For the text-containing cell, return its midpoint in (X, Y) coordinate format. 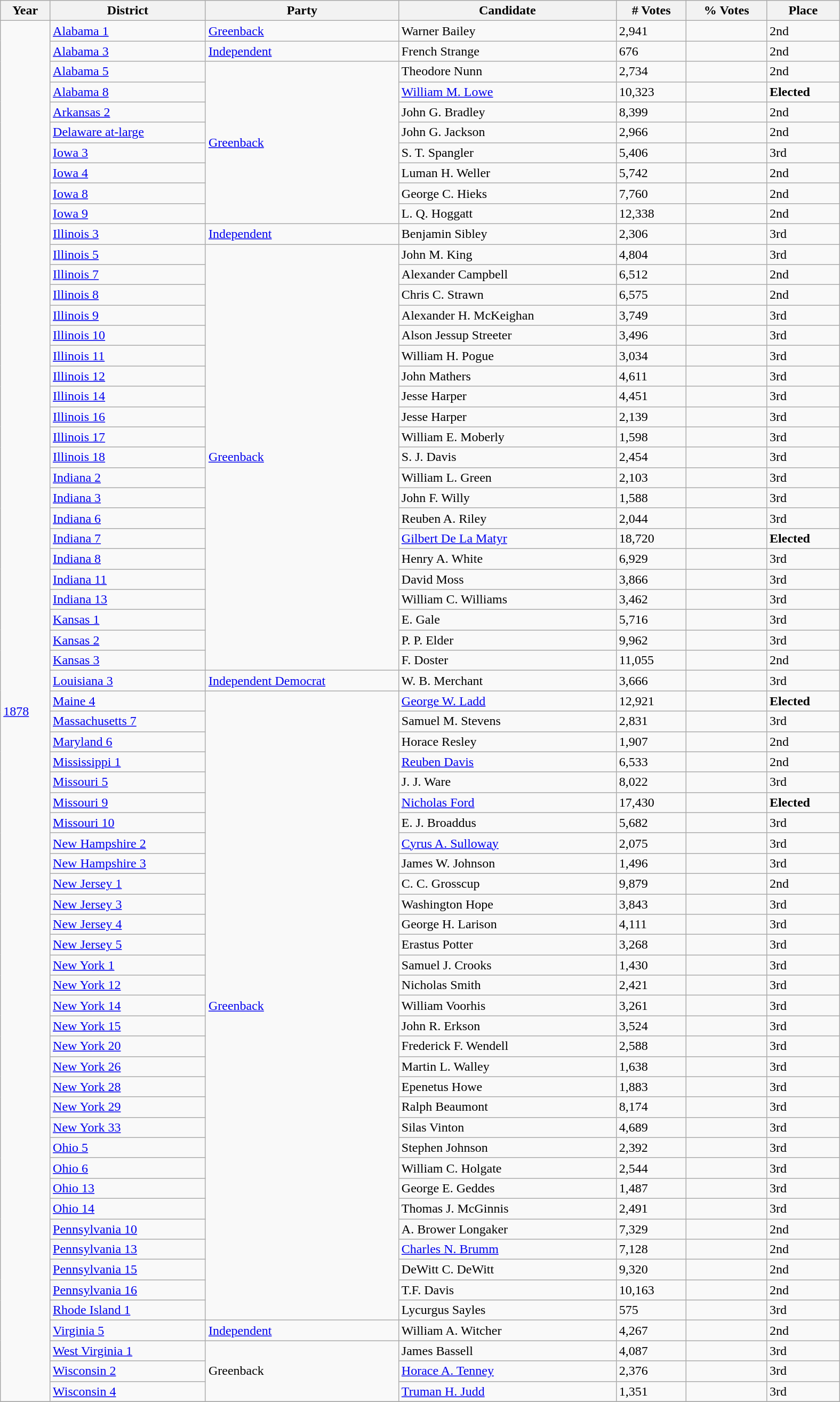
4,451 (651, 396)
Reuben A. Riley (507, 518)
2,491 (651, 1208)
Virginia 5 (128, 1331)
4,087 (651, 1351)
Ohio 6 (128, 1168)
7,329 (651, 1229)
7,128 (651, 1249)
5,742 (651, 173)
Erastus Potter (507, 945)
New York 28 (128, 1087)
Louisiana 3 (128, 681)
New York 33 (128, 1127)
T.F. Davis (507, 1290)
William E. Moberly (507, 437)
David Moss (507, 579)
5,406 (651, 153)
William C. Holgate (507, 1168)
Maryland 6 (128, 742)
West Virginia 1 (128, 1351)
W. B. Merchant (507, 681)
William C. Williams (507, 600)
3,843 (651, 904)
Horace A. Tenney (507, 1371)
Illinois 14 (128, 396)
2,392 (651, 1148)
Alabama 5 (128, 71)
New Jersey 4 (128, 925)
John G. Bradley (507, 112)
George E. Geddes (507, 1188)
2,103 (651, 477)
E. Gale (507, 620)
Benjamin Sibley (507, 234)
Wisconsin 4 (128, 1391)
4,689 (651, 1127)
Indiana 2 (128, 477)
New Hampshire 3 (128, 863)
Illinois 10 (128, 336)
John G. Jackson (507, 132)
1,907 (651, 742)
William L. Green (507, 477)
Epenetus Howe (507, 1087)
12,921 (651, 701)
Ohio 5 (128, 1148)
4,804 (651, 254)
Alexander H. McKeighan (507, 315)
Cyrus A. Sulloway (507, 843)
French Strange (507, 51)
17,430 (651, 802)
1,883 (651, 1087)
2,376 (651, 1371)
William M. Lowe (507, 92)
6,575 (651, 295)
2,966 (651, 132)
11,055 (651, 660)
10,323 (651, 92)
John Mathers (507, 376)
Illinois 5 (128, 254)
2,544 (651, 1168)
4,111 (651, 925)
Horace Resley (507, 742)
Samuel J. Crooks (507, 965)
Kansas 2 (128, 640)
Candidate (507, 11)
New York 12 (128, 985)
Ohio 13 (128, 1188)
C. C. Grosscup (507, 883)
J. J. Ware (507, 782)
New Jersey 3 (128, 904)
2,075 (651, 843)
Iowa 4 (128, 173)
3,524 (651, 1026)
Rhode Island 1 (128, 1310)
Year (26, 11)
# Votes (651, 11)
3,034 (651, 356)
Ohio 14 (128, 1208)
3,496 (651, 336)
Thomas J. McGinnis (507, 1208)
Party (302, 11)
Nicholas Smith (507, 985)
8,399 (651, 112)
George W. Ladd (507, 701)
Theodore Nunn (507, 71)
Gilbert De La Matyr (507, 538)
Illinois 11 (128, 356)
L. Q. Hoggatt (507, 213)
Missouri 10 (128, 823)
5,682 (651, 823)
S. T. Spangler (507, 153)
Delaware at-large (128, 132)
Indiana 7 (128, 538)
Kansas 3 (128, 660)
3,268 (651, 945)
6,929 (651, 559)
3,261 (651, 1006)
Chris C. Strawn (507, 295)
Martin L. Walley (507, 1066)
1,638 (651, 1066)
8,022 (651, 782)
Pennsylvania 10 (128, 1229)
Arkansas 2 (128, 112)
4,611 (651, 376)
Pennsylvania 13 (128, 1249)
New Hampshire 2 (128, 843)
Indiana 3 (128, 498)
Massachusetts 7 (128, 721)
Illinois 17 (128, 437)
Indiana 6 (128, 518)
William H. Pogue (507, 356)
1878 (26, 711)
1,496 (651, 863)
Warner Bailey (507, 31)
E. J. Broaddus (507, 823)
Alabama 1 (128, 31)
William Voorhis (507, 1006)
Illinois 7 (128, 275)
Frederick F. Wendell (507, 1046)
1,487 (651, 1188)
S. J. Davis (507, 457)
District (128, 11)
12,338 (651, 213)
2,044 (651, 518)
William A. Witcher (507, 1331)
George H. Larison (507, 925)
Truman H. Judd (507, 1391)
Kansas 1 (128, 620)
New Jersey 5 (128, 945)
P. P. Elder (507, 640)
Illinois 16 (128, 417)
Iowa 9 (128, 213)
2,454 (651, 457)
6,512 (651, 275)
New York 20 (128, 1046)
7,760 (651, 193)
3,866 (651, 579)
1,598 (651, 437)
6,533 (651, 762)
F. Doster (507, 660)
1,588 (651, 498)
5,716 (651, 620)
Ralph Beaumont (507, 1107)
George C. Hieks (507, 193)
676 (651, 51)
Lycurgus Sayles (507, 1310)
Stephen Johnson (507, 1148)
Missouri 9 (128, 802)
Indiana 8 (128, 559)
Indiana 13 (128, 600)
John F. Willy (507, 498)
Reuben Davis (507, 762)
9,320 (651, 1270)
3,462 (651, 600)
Indiana 11 (128, 579)
Alexander Campbell (507, 275)
% Votes (726, 11)
2,139 (651, 417)
New York 15 (128, 1026)
3,749 (651, 315)
Illinois 18 (128, 457)
New York 1 (128, 965)
DeWitt C. DeWitt (507, 1270)
2,588 (651, 1046)
575 (651, 1310)
New York 14 (128, 1006)
9,879 (651, 883)
Illinois 9 (128, 315)
Washington Hope (507, 904)
18,720 (651, 538)
8,174 (651, 1107)
Pennsylvania 15 (128, 1270)
10,163 (651, 1290)
2,734 (651, 71)
James W. Johnson (507, 863)
Illinois 3 (128, 234)
Pennsylvania 16 (128, 1290)
Independent Democrat (302, 681)
Place (803, 11)
Alabama 3 (128, 51)
4,267 (651, 1331)
Charles N. Brumm (507, 1249)
1,351 (651, 1391)
2,421 (651, 985)
Nicholas Ford (507, 802)
2,941 (651, 31)
Illinois 8 (128, 295)
A. Brower Longaker (507, 1229)
Mississippi 1 (128, 762)
3,666 (651, 681)
Alabama 8 (128, 92)
New Jersey 1 (128, 883)
Wisconsin 2 (128, 1371)
Henry A. White (507, 559)
Luman H. Weller (507, 173)
James Bassell (507, 1351)
2,306 (651, 234)
1,430 (651, 965)
Alson Jessup Streeter (507, 336)
Illinois 12 (128, 376)
Iowa 3 (128, 153)
Missouri 5 (128, 782)
New York 29 (128, 1107)
Maine 4 (128, 701)
9,962 (651, 640)
Silas Vinton (507, 1127)
John M. King (507, 254)
Samuel M. Stevens (507, 721)
2,831 (651, 721)
Iowa 8 (128, 193)
John R. Erkson (507, 1026)
New York 26 (128, 1066)
